Output the (X, Y) coordinate of the center of the cell containing the given text.  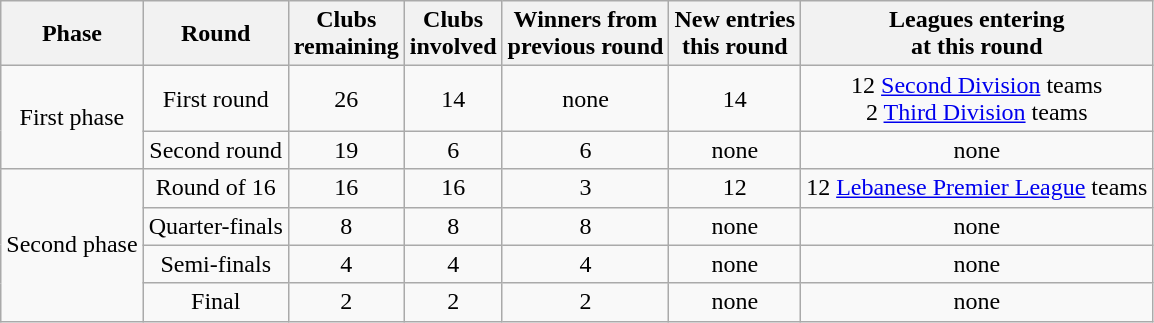
12 Lebanese Premier League teams (977, 188)
Leagues enteringat this round (977, 34)
12 (735, 188)
26 (346, 98)
12 Second Division teams2 Third Division teams (977, 98)
Clubsinvolved (453, 34)
Second phase (72, 245)
Round of 16 (216, 188)
Clubsremaining (346, 34)
First round (216, 98)
Second round (216, 150)
Phase (72, 34)
Quarter-finals (216, 226)
Round (216, 34)
New entriesthis round (735, 34)
Winners fromprevious round (586, 34)
First phase (72, 118)
19 (346, 150)
3 (586, 188)
Final (216, 302)
Semi-finals (216, 264)
